Locate the cell with the specified text and output its (x, y) center coordinate. 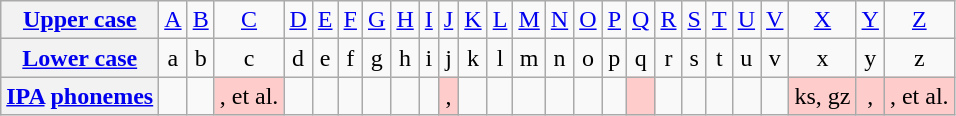
F (350, 20)
J (448, 20)
h (405, 58)
G (376, 20)
e (325, 58)
r (668, 58)
I (428, 20)
y (870, 58)
P (614, 20)
N (559, 20)
C (249, 20)
f (350, 58)
ks, gz (822, 96)
IPA phonemes (80, 96)
O (588, 20)
Upper case (80, 20)
Z (919, 20)
V (775, 20)
m (529, 58)
H (405, 20)
u (746, 58)
L (500, 20)
Q (641, 20)
o (588, 58)
k (473, 58)
p (614, 58)
z (919, 58)
A (173, 20)
v (775, 58)
c (249, 58)
l (500, 58)
K (473, 20)
E (325, 20)
Lower case (80, 58)
x (822, 58)
s (694, 58)
d (298, 58)
T (719, 20)
R (668, 20)
M (529, 20)
g (376, 58)
q (641, 58)
a (173, 58)
i (428, 58)
t (719, 58)
Y (870, 20)
B (200, 20)
D (298, 20)
U (746, 20)
b (200, 58)
X (822, 20)
n (559, 58)
j (448, 58)
S (694, 20)
